From the cell containing the given text, extract its center point as [x, y] coordinate. 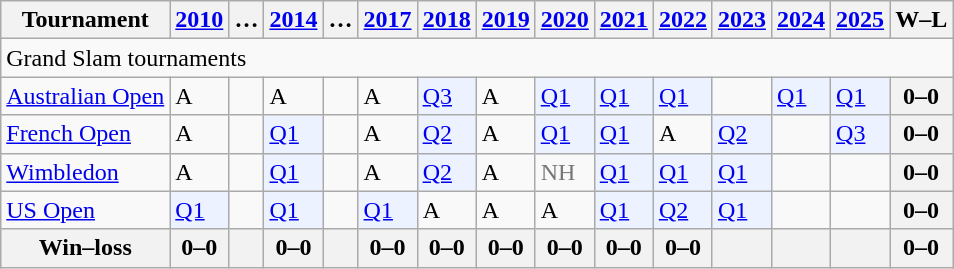
Wimbledon [86, 172]
2017 [388, 20]
NH [564, 172]
2022 [682, 20]
2020 [564, 20]
Win–loss [86, 248]
Grand Slam tournaments [477, 58]
2023 [742, 20]
2018 [446, 20]
Australian Open [86, 96]
US Open [86, 210]
2014 [294, 20]
2024 [800, 20]
Tournament [86, 20]
2025 [860, 20]
2010 [200, 20]
2019 [506, 20]
2021 [624, 20]
W–L [922, 20]
French Open [86, 134]
